Locate the cell with the specified text and output its [X, Y] center coordinate. 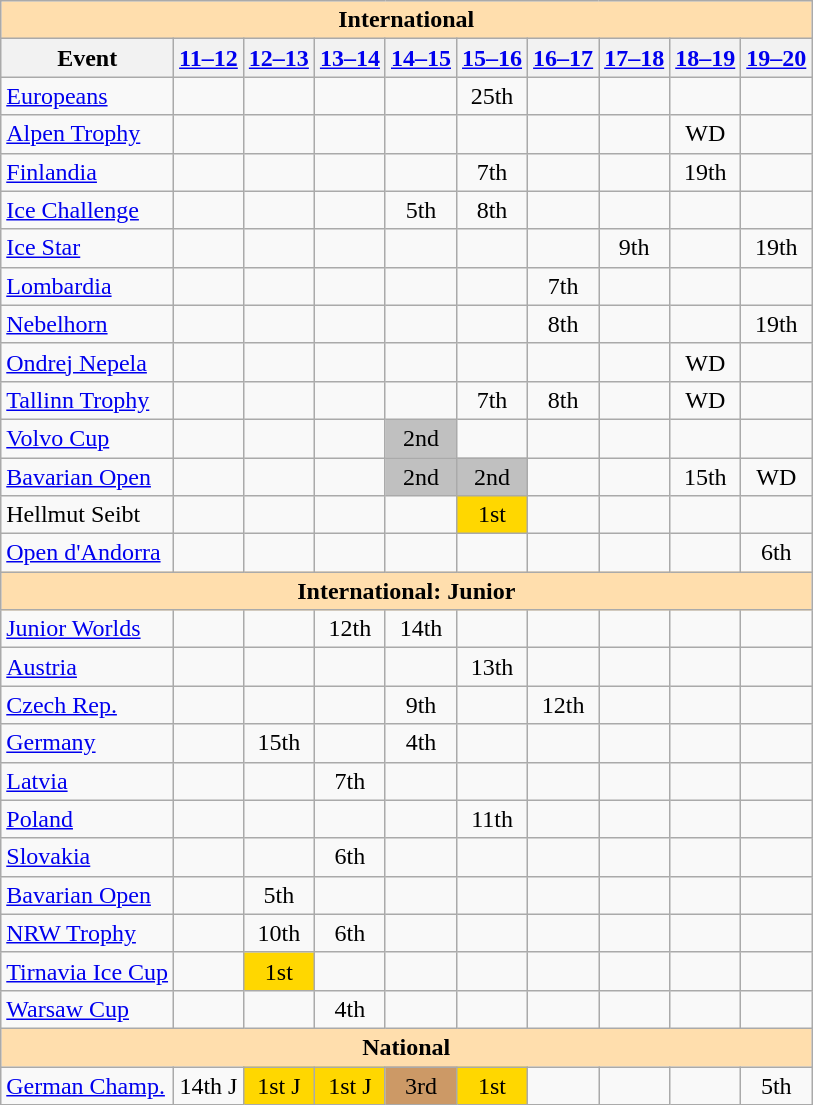
19–20 [776, 58]
14th [420, 629]
National [406, 1047]
Open d'Andorra [88, 553]
18–19 [706, 58]
14th J [209, 1085]
Junior Worlds [88, 629]
14–15 [420, 58]
15–16 [492, 58]
Slovakia [88, 857]
Tirnavia Ice Cup [88, 971]
NRW Trophy [88, 933]
12–13 [278, 58]
Alpen Trophy [88, 134]
Event [88, 58]
Poland [88, 819]
13th [492, 667]
25th [492, 96]
International [406, 20]
17–18 [634, 58]
10th [278, 933]
Finlandia [88, 172]
Czech Rep. [88, 705]
13–14 [350, 58]
Ondrej Nepela [88, 362]
11–12 [209, 58]
Lombardia [88, 286]
11th [492, 819]
Ice Star [88, 248]
16–17 [564, 58]
3rd [420, 1085]
German Champ. [88, 1085]
International: Junior [406, 591]
Nebelhorn [88, 324]
Warsaw Cup [88, 1009]
Volvo Cup [88, 438]
Germany [88, 743]
Ice Challenge [88, 210]
Latvia [88, 781]
Europeans [88, 96]
Hellmut Seibt [88, 515]
Austria [88, 667]
Tallinn Trophy [88, 400]
